Scan for the cell matching the given text and deliver its [X, Y] coordinate at center. 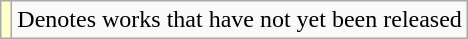
Denotes works that have not yet been released [240, 20]
